Scan for the cell matching the given text and deliver its (X, Y) coordinate at center. 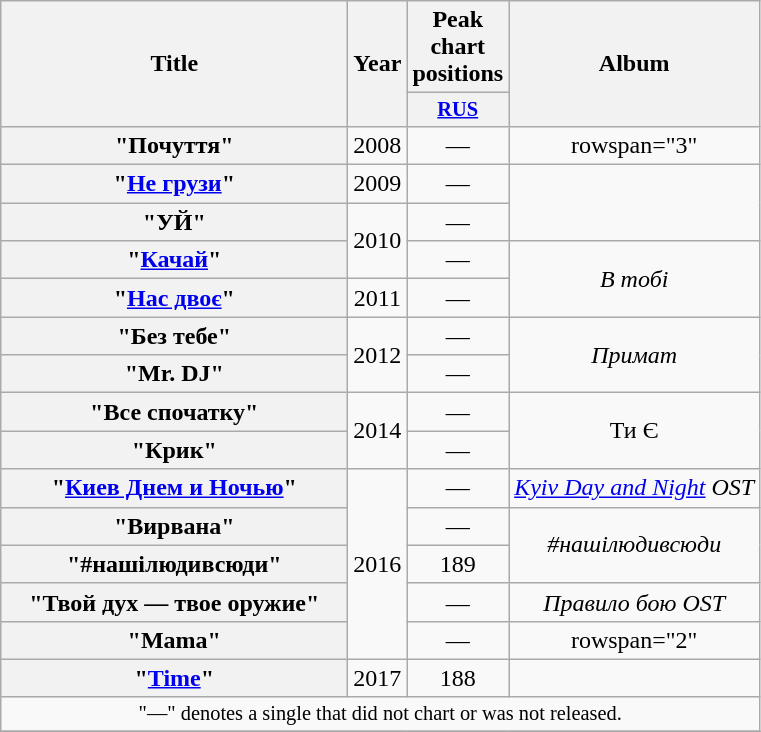
#нашiлюдивсюди (634, 545)
"Mama" (174, 640)
RUS (458, 110)
"#нашiлюдивсюди" (174, 564)
2014 (378, 431)
2017 (378, 678)
2009 (378, 184)
"Крик" (174, 450)
"Киев Днем и Ночью" (174, 488)
"Mr. DJ" (174, 374)
В тобі (634, 279)
"Без тебе" (174, 336)
Peak chart positions (458, 47)
2016 (378, 564)
Правило бою OST (634, 602)
2011 (378, 298)
"УЙ" (174, 222)
"Time" (174, 678)
Ти Є (634, 431)
"Твой дух — твое оружие" (174, 602)
"Все спочатку" (174, 412)
"Не грузи" (174, 184)
2008 (378, 145)
"—" denotes a single that did not chart or was not released. (380, 714)
189 (458, 564)
"Нас двоє" (174, 298)
"Почуття" (174, 145)
"Вирвана" (174, 526)
Year (378, 64)
rowspan="2" (634, 640)
Примат (634, 355)
Album (634, 64)
2012 (378, 355)
rowspan="3" (634, 145)
188 (458, 678)
2010 (378, 241)
"Качай" (174, 260)
Kyiv Day and Night OST (634, 488)
Title (174, 64)
